Return [X, Y] of the center of cell containing provided text 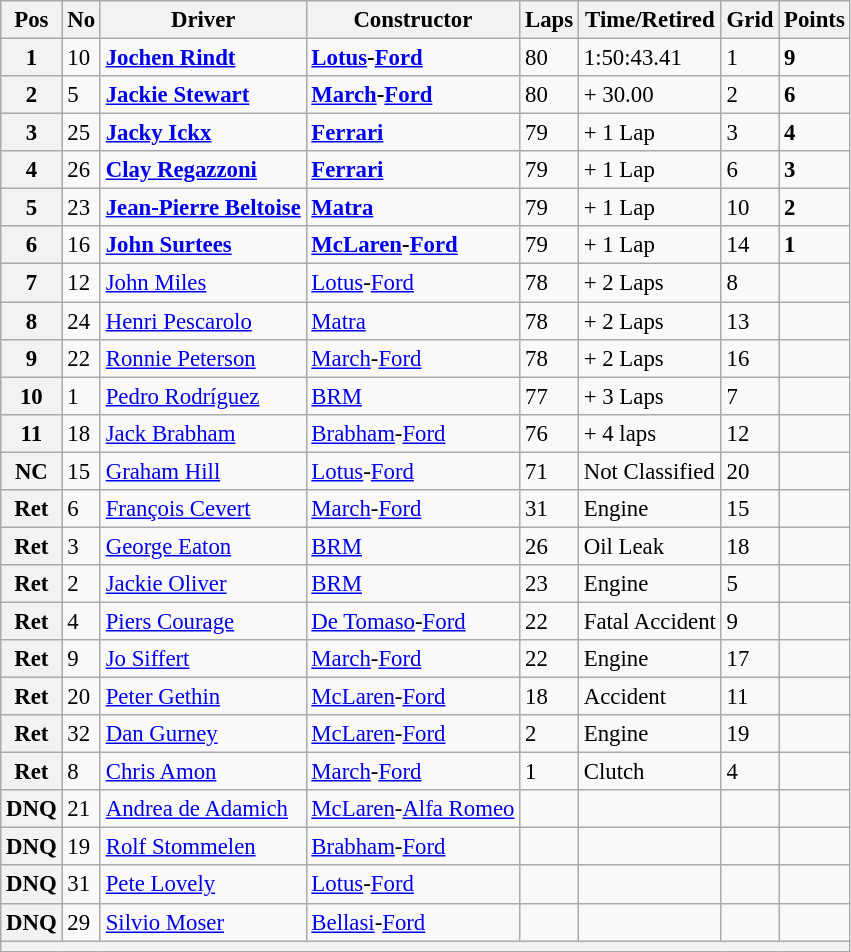
29 [81, 922]
17 [750, 659]
Pete Lovely [203, 885]
John Miles [203, 283]
Grid [750, 20]
Piers Courage [203, 621]
Fatal Accident [650, 621]
Not Classified [650, 471]
13 [750, 321]
Time/Retired [650, 20]
NC [32, 471]
Clay Regazzoni [203, 170]
Silvio Moser [203, 922]
Laps [550, 20]
Dan Gurney [203, 734]
Jackie Oliver [203, 584]
Chris Amon [203, 772]
25 [81, 133]
Jean-Pierre Beltoise [203, 208]
+ 4 laps [650, 433]
Points [814, 20]
George Eaton [203, 546]
Jochen Rindt [203, 58]
Accident [650, 697]
14 [750, 245]
Jack Brabham [203, 433]
Clutch [650, 772]
Bellasi-Ford [413, 922]
McLaren-Alfa Romeo [413, 809]
Jacky Ickx [203, 133]
Jackie Stewart [203, 95]
Graham Hill [203, 471]
+ 3 Laps [650, 396]
Henri Pescarolo [203, 321]
Peter Gethin [203, 697]
32 [81, 734]
+ 30.00 [650, 95]
François Cevert [203, 509]
Pedro Rodríguez [203, 396]
Pos [32, 20]
Oil Leak [650, 546]
Andrea de Adamich [203, 809]
77 [550, 396]
1:50:43.41 [650, 58]
Ronnie Peterson [203, 358]
John Surtees [203, 245]
24 [81, 321]
De Tomaso-Ford [413, 621]
Jo Siffert [203, 659]
Constructor [413, 20]
Driver [203, 20]
21 [81, 809]
76 [550, 433]
Rolf Stommelen [203, 847]
No [81, 20]
71 [550, 471]
